For the text-containing cell, return its midpoint in [x, y] coordinate format. 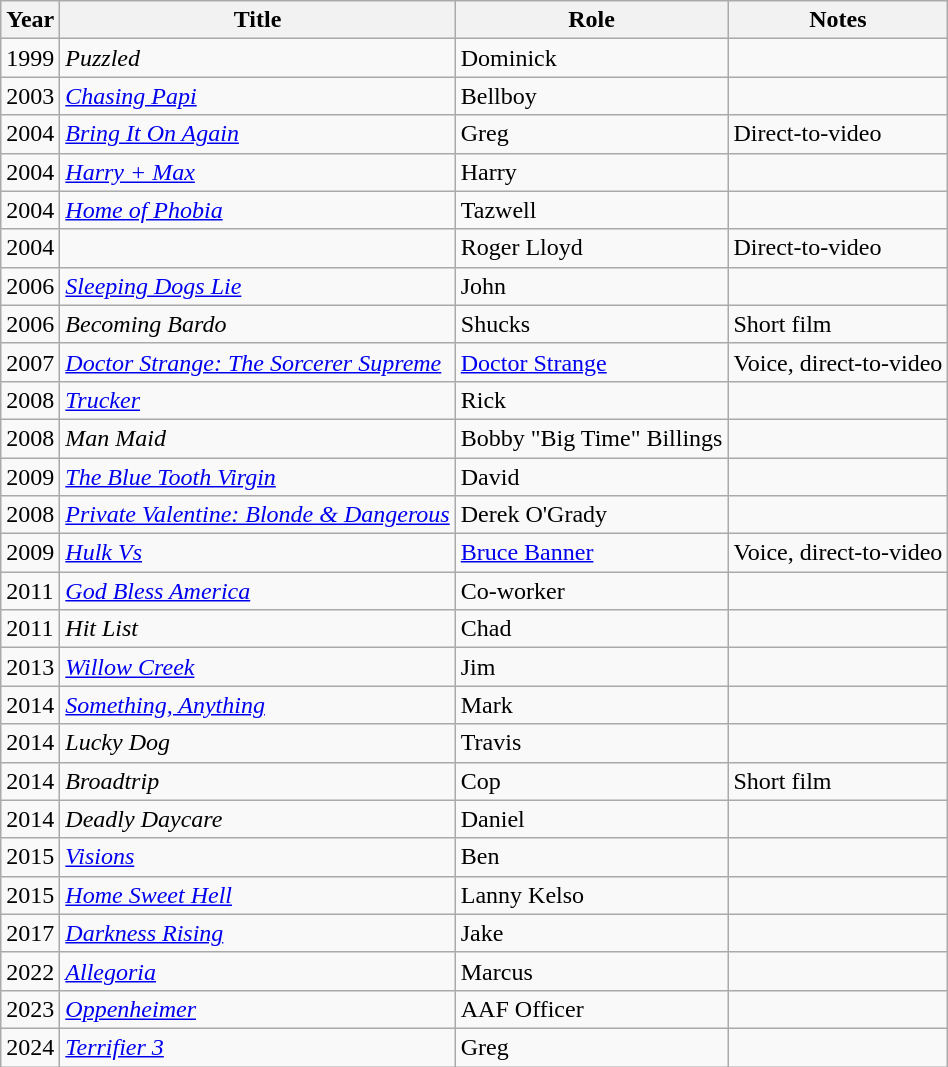
Co-worker [592, 591]
2007 [30, 362]
Daniel [592, 819]
Harry [592, 172]
Terrifier 3 [258, 1047]
Sleeping Dogs Lie [258, 286]
Jim [592, 667]
Bobby "Big Time" Billings [592, 438]
Bruce Banner [592, 553]
Tazwell [592, 210]
2023 [30, 1009]
Visions [258, 857]
Doctor Strange: The Sorcerer Supreme [258, 362]
Allegoria [258, 971]
Roger Lloyd [592, 248]
Chasing Papi [258, 96]
Hit List [258, 629]
Oppenheimer [258, 1009]
2013 [30, 667]
Lanny Kelso [592, 895]
Becoming Bardo [258, 324]
Deadly Daycare [258, 819]
Travis [592, 743]
Home of Phobia [258, 210]
Hulk Vs [258, 553]
God Bless America [258, 591]
Marcus [592, 971]
Rick [592, 400]
AAF Officer [592, 1009]
Mark [592, 705]
Harry + Max [258, 172]
2022 [30, 971]
Something, Anything [258, 705]
Darkness Rising [258, 933]
Doctor Strange [592, 362]
The Blue Tooth Virgin [258, 477]
Private Valentine: Blonde & Dangerous [258, 515]
1999 [30, 58]
Trucker [258, 400]
Bellboy [592, 96]
Man Maid [258, 438]
Chad [592, 629]
2017 [30, 933]
Bring It On Again [258, 134]
John [592, 286]
Broadtrip [258, 781]
Willow Creek [258, 667]
Ben [592, 857]
Dominick [592, 58]
Lucky Dog [258, 743]
Shucks [592, 324]
2024 [30, 1047]
Derek O'Grady [592, 515]
Role [592, 20]
Home Sweet Hell [258, 895]
Year [30, 20]
Puzzled [258, 58]
Jake [592, 933]
David [592, 477]
2003 [30, 96]
Title [258, 20]
Cop [592, 781]
Notes [838, 20]
